Locate the cell with the specified text and output its [x, y] center coordinate. 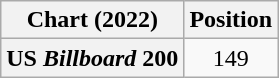
149 [231, 58]
US Billboard 200 [92, 58]
Position [231, 20]
Chart (2022) [92, 20]
